Extract the [x, y] coordinate from the center of the cell holding the provided text.  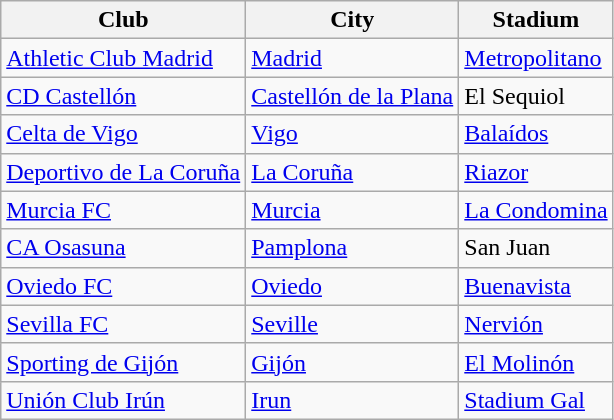
Pamplona [352, 248]
Club [124, 20]
El Sequiol [536, 96]
Irun [352, 400]
El Molinón [536, 362]
Murcia FC [124, 210]
Riazor [536, 172]
Madrid [352, 58]
Oviedo FC [124, 286]
Sevilla FC [124, 324]
Seville [352, 324]
San Juan [536, 248]
Balaídos [536, 134]
Sporting de Gijón [124, 362]
CA Osasuna [124, 248]
Gijón [352, 362]
Athletic Club Madrid [124, 58]
Buenavista [536, 286]
Stadium Gal [536, 400]
Castellón de la Plana [352, 96]
Unión Club Irún [124, 400]
Stadium [536, 20]
CD Castellón [124, 96]
Oviedo [352, 286]
La Coruña [352, 172]
Celta de Vigo [124, 134]
City [352, 20]
Deportivo de La Coruña [124, 172]
Murcia [352, 210]
Nervión [536, 324]
La Condomina [536, 210]
Metropolitano [536, 58]
Vigo [352, 134]
